Determine the [X, Y] coordinate at the center of the cell enclosing the given text.  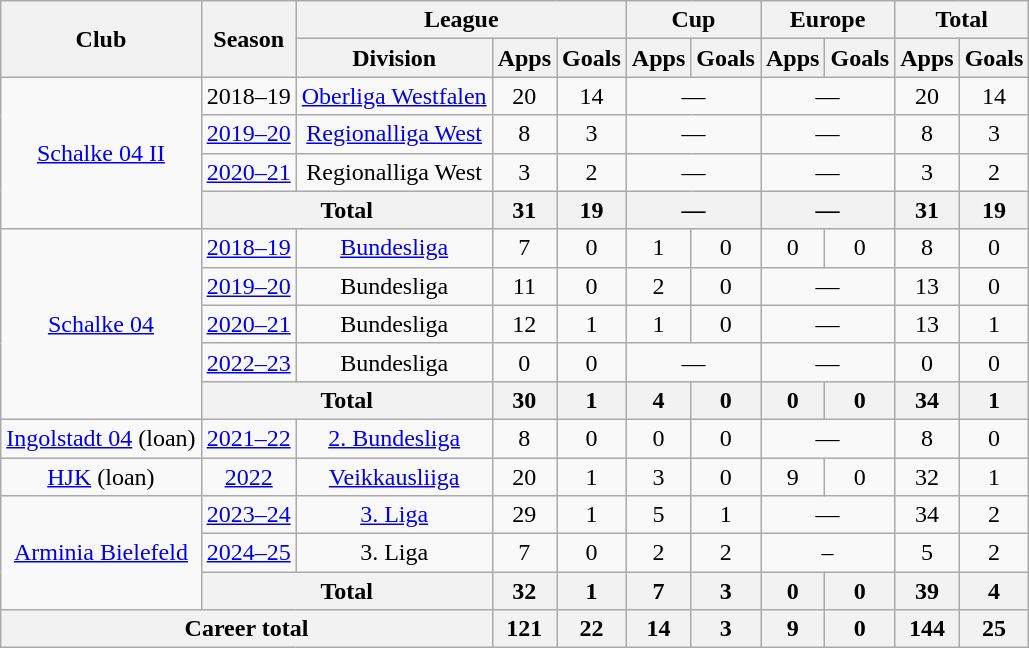
25 [994, 629]
League [461, 20]
Oberliga Westfalen [394, 96]
2023–24 [248, 515]
2022 [248, 477]
2. Bundesliga [394, 438]
2021–22 [248, 438]
22 [592, 629]
Veikkausliiga [394, 477]
Europe [827, 20]
Schalke 04 [101, 324]
39 [927, 591]
12 [524, 324]
Ingolstadt 04 (loan) [101, 438]
29 [524, 515]
Career total [246, 629]
121 [524, 629]
144 [927, 629]
Season [248, 39]
2022–23 [248, 362]
2024–25 [248, 553]
Cup [693, 20]
30 [524, 400]
HJK (loan) [101, 477]
Schalke 04 II [101, 153]
Club [101, 39]
11 [524, 286]
– [827, 553]
Division [394, 58]
Arminia Bielefeld [101, 553]
